Identify which cell holds the provided text, then report its (X, Y) central coordinate. 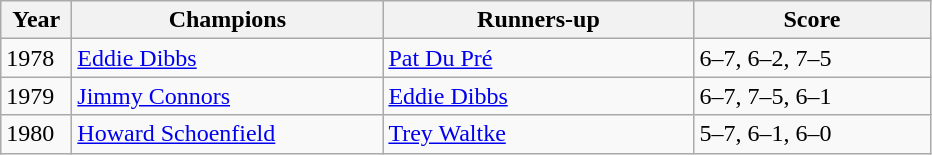
Pat Du Pré (538, 58)
Runners-up (538, 20)
Year (36, 20)
6–7, 7–5, 6–1 (812, 96)
1978 (36, 58)
Score (812, 20)
Trey Waltke (538, 134)
5–7, 6–1, 6–0 (812, 134)
1979 (36, 96)
6–7, 6–2, 7–5 (812, 58)
Howard Schoenfield (228, 134)
1980 (36, 134)
Champions (228, 20)
Jimmy Connors (228, 96)
